For the text-containing cell, return its midpoint in (X, Y) coordinate format. 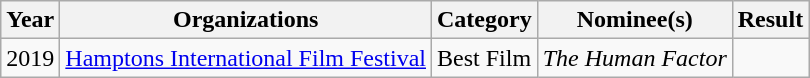
Nominee(s) (634, 20)
Year (30, 20)
The Human Factor (634, 58)
Category (485, 20)
Hamptons International Film Festival (246, 58)
Result (770, 20)
Best Film (485, 58)
2019 (30, 58)
Organizations (246, 20)
